Scan for the cell matching the given text and deliver its [X, Y] coordinate at center. 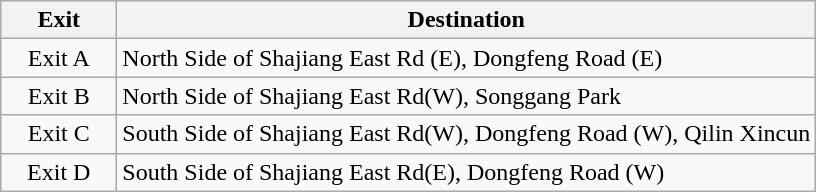
North Side of Shajiang East Rd(W), Songgang Park [466, 96]
Exit C [59, 134]
South Side of Shajiang East Rd(E), Dongfeng Road (W) [466, 172]
Exit D [59, 172]
Exit A [59, 58]
South Side of Shajiang East Rd(W), Dongfeng Road (W), Qilin Xincun [466, 134]
Exit [59, 20]
Destination [466, 20]
Exit B [59, 96]
North Side of Shajiang East Rd (E), Dongfeng Road (E) [466, 58]
